Search for the cell housing the specified text and yield its (x, y) center coordinate. 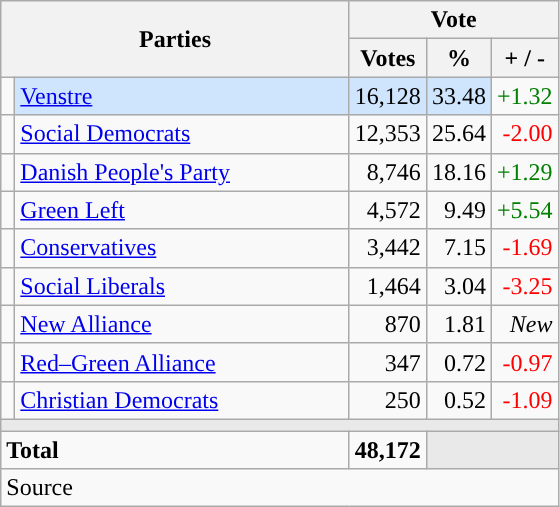
9.49 (458, 210)
New Alliance (182, 324)
+ / - (524, 58)
-3.25 (524, 286)
1,464 (388, 286)
New (524, 324)
% (458, 58)
Red–Green Alliance (182, 362)
-1.09 (524, 400)
Votes (388, 58)
8,746 (388, 172)
347 (388, 362)
16,128 (388, 96)
1.81 (458, 324)
Venstre (182, 96)
-2.00 (524, 134)
33.48 (458, 96)
0.52 (458, 400)
+5.54 (524, 210)
+1.29 (524, 172)
250 (388, 400)
12,353 (388, 134)
+1.32 (524, 96)
Parties (176, 39)
48,172 (388, 449)
870 (388, 324)
Vote (454, 20)
4,572 (388, 210)
Social Democrats (182, 134)
3.04 (458, 286)
3,442 (388, 248)
18.16 (458, 172)
Total (176, 449)
-1.69 (524, 248)
Danish People's Party (182, 172)
-0.97 (524, 362)
Christian Democrats (182, 400)
7.15 (458, 248)
25.64 (458, 134)
0.72 (458, 362)
Social Liberals (182, 286)
Source (280, 488)
Green Left (182, 210)
Conservatives (182, 248)
